Return the [X, Y] coordinate for the center point of the cell that contains the specified text.  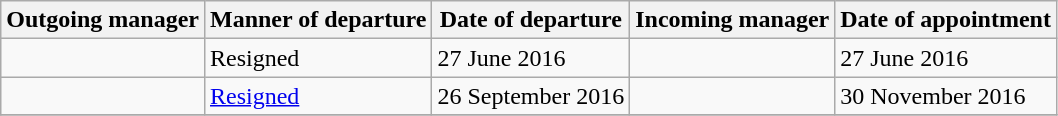
Date of appointment [946, 20]
Manner of departure [318, 20]
Incoming manager [732, 20]
Date of departure [531, 20]
30 November 2016 [946, 96]
Outgoing manager [103, 20]
26 September 2016 [531, 96]
